Output the (X, Y) coordinate of the center of the cell containing the given text.  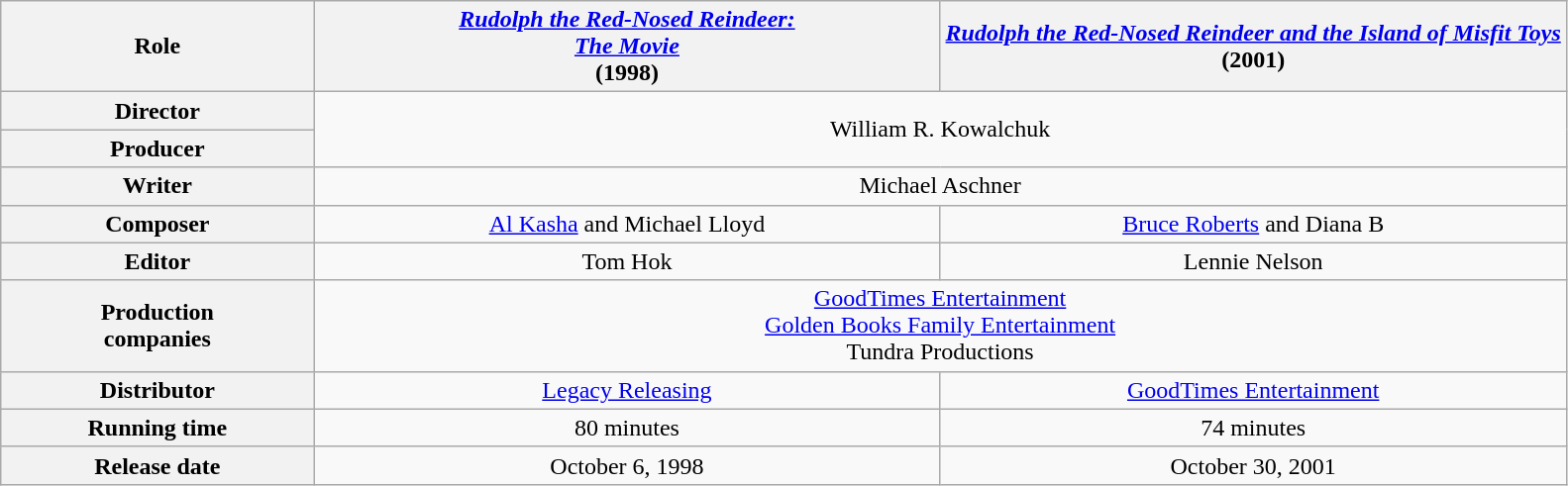
80 minutes (627, 428)
74 minutes (1253, 428)
Rudolph the Red-Nosed Reindeer and the Island of Misfit Toys(2001) (1253, 47)
Editor (157, 261)
Release date (157, 465)
Al Kasha and Michael Lloyd (627, 224)
Running time (157, 428)
Productioncompanies (157, 326)
October 30, 2001 (1253, 465)
Distributor (157, 390)
Michael Aschner (940, 186)
William R. Kowalchuk (940, 130)
October 6, 1998 (627, 465)
Bruce Roberts and Diana B (1253, 224)
Tom Hok (627, 261)
Legacy Releasing (627, 390)
Rudolph the Red-Nosed Reindeer:The Movie(1998) (627, 47)
GoodTimes Entertainment (1253, 390)
Lennie Nelson (1253, 261)
Role (157, 47)
Writer (157, 186)
Composer (157, 224)
GoodTimes EntertainmentGolden Books Family EntertainmentTundra Productions (940, 326)
Director (157, 111)
Producer (157, 148)
